Search for the cell housing the specified text and yield its (x, y) center coordinate. 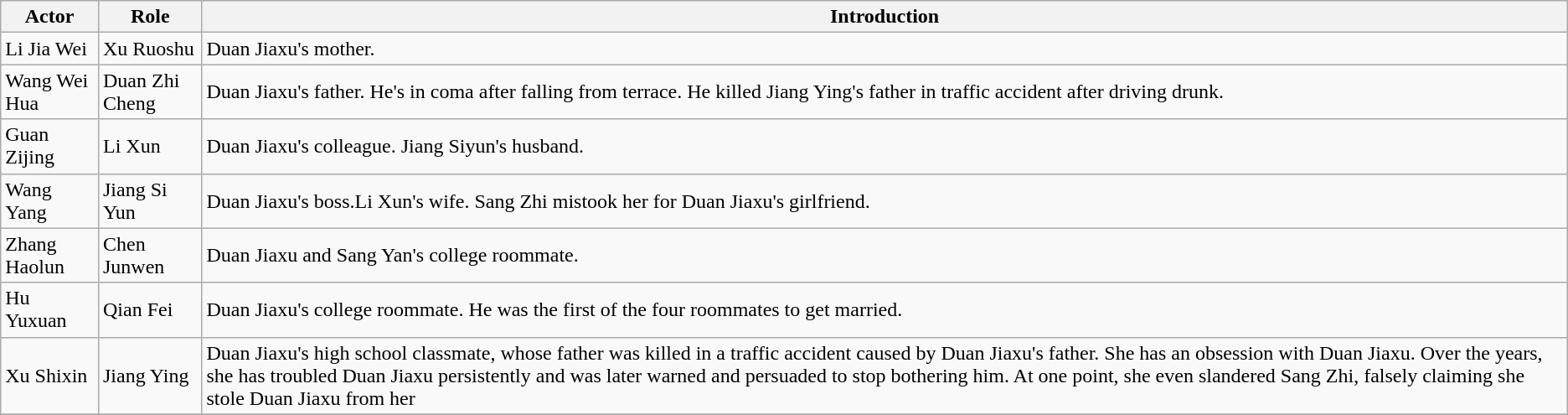
Hu Yuxuan (50, 310)
Duan Jiaxu's father. He's in coma after falling from terrace. He killed Jiang Ying's father in traffic accident after driving drunk. (885, 92)
Duan Jiaxu and Sang Yan's college roommate. (885, 255)
Duan Jiaxu's boss.Li Xun's wife. Sang Zhi mistook her for Duan Jiaxu's girlfriend. (885, 201)
Guan Zijing (50, 146)
Li Xun (149, 146)
Duan Jiaxu's colleague. Jiang Siyun's husband. (885, 146)
Jiang Si Yun (149, 201)
Xu Ruoshu (149, 49)
Duan Jiaxu's college roommate. He was the first of the four roommates to get married. (885, 310)
Li Jia Wei (50, 49)
Zhang Haolun (50, 255)
Actor (50, 17)
Duan Zhi Cheng (149, 92)
Chen Junwen (149, 255)
Wang Yang (50, 201)
Xu Shixin (50, 376)
Duan Jiaxu's mother. (885, 49)
Qian Fei (149, 310)
Wang Wei Hua (50, 92)
Role (149, 17)
Jiang Ying (149, 376)
Introduction (885, 17)
